Search for the cell housing the specified text and yield its [X, Y] center coordinate. 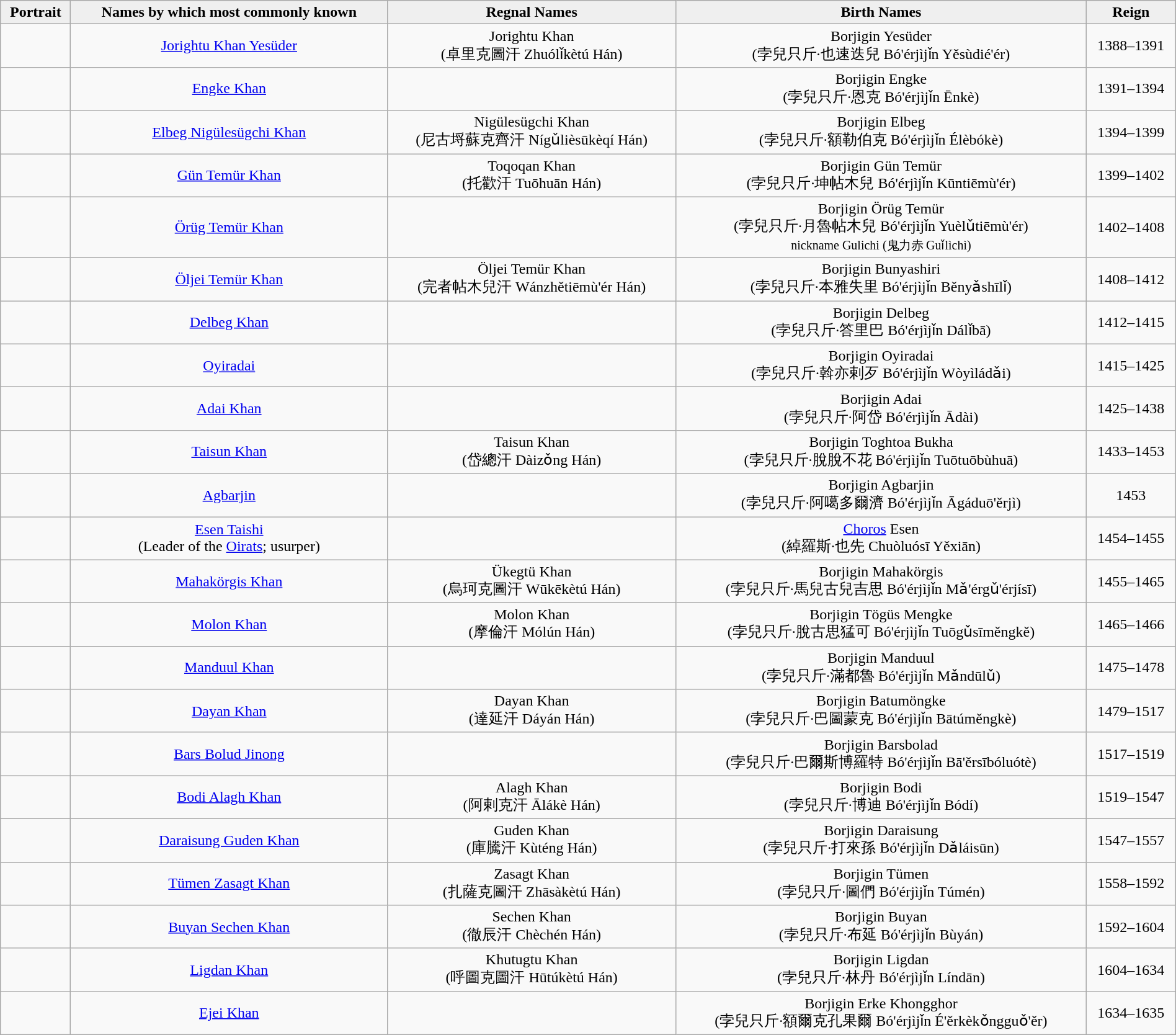
1388–1391 [1131, 46]
Borjigin Adai(孛兒只斤·阿岱 Bó'érjìjǐn Ādài) [881, 409]
1454–1455 [1131, 538]
Buyan Sechen Khan [229, 927]
1412–1415 [1131, 323]
Names by which most commonly known [229, 12]
1453 [1131, 495]
Jorightu Khan Yesüder [229, 46]
1408–1412 [1131, 279]
1425–1438 [1131, 409]
Agbarjin [229, 495]
Mahakörgis Khan [229, 581]
Borjigin Agbarjin(孛兒只斤·阿噶多爾濟 Bó'érjìjǐn Āgáduō'ěrjì) [881, 495]
1519–1547 [1131, 797]
Ükegtü Khan(烏珂克圖汗 Wūkēkètú Hán) [532, 581]
1415–1425 [1131, 365]
Borjigin Elbeg(孛兒只斤·額勒伯克 Bó'érjìjǐn Élèbókè) [881, 132]
Ejei Khan [229, 1013]
Guden Khan(庫騰汗 Kùténg Hán) [532, 840]
Gün Temür Khan [229, 176]
Sechen Khan(徹辰汗 Chèchén Hán) [532, 927]
Borjigin Toghtoa Bukha(孛兒只斤·脫脫不花 Bó'érjìjǐn Tuōtuōbùhuā) [881, 452]
Borjigin Bodi(孛兒只斤·博迪 Bó'érjìjǐn Bódí) [881, 797]
Portrait [36, 12]
Borjigin Bunyashiri(孛兒只斤·本雅失里 Bó'érjìjǐn Běnyǎshīlǐ) [881, 279]
Borjigin Manduul(孛兒只斤·滿都魯 Bó'érjìjǐn Mǎndūlǔ) [881, 668]
Alagh Khan(阿剌克汗 Ālákè Hán) [532, 797]
Borjigin Ligdan(孛兒只斤·林丹 Bó'érjìjǐn Líndān) [881, 970]
Toqoqan Khan(托歡汗 Tuōhuān Hán) [532, 176]
Borjigin Barsbolad(孛兒只斤·巴爾斯博羅特 Bó'érjìjǐn Bā'ěrsībóluótè) [881, 754]
Borjigin Buyan(孛兒只斤·布延 Bó'érjìjǐn Bùyán) [881, 927]
Adai Khan [229, 409]
1604–1634 [1131, 970]
Oyiradai [229, 365]
Borjigin Örüg Temür(孛兒只斤·月魯帖木兒 Bó'érjìjǐn Yuèlǔtiēmù'ér) nickname Gulichi (鬼力赤 Guǐlìchì) [881, 227]
1402–1408 [1131, 227]
Khutugtu Khan(呼圖克圖汗 Hūtúkètú Hán) [532, 970]
Jorightu Khan(卓里克圖汗 Zhuólǐkètú Hán) [532, 46]
1399–1402 [1131, 176]
Borjigin Delbeg(孛兒只斤·答里巴 Bó'érjìjǐn Dálǐbā) [881, 323]
1475–1478 [1131, 668]
1394–1399 [1131, 132]
Tümen Zasagt Khan [229, 884]
1558–1592 [1131, 884]
Molon Khan(摩倫汗 Mólún Hán) [532, 625]
1455–1465 [1131, 581]
Öljei Temür Khan(完者帖木兒汗 Wánzhětiēmù'ér Hán) [532, 279]
Taisun Khan(岱總汗 Dàizǒng Hán) [532, 452]
Daraisung Guden Khan [229, 840]
1517–1519 [1131, 754]
Nigülesügchi Khan(尼古埒蘇克齊汗 Nígǔlièsūkèqí Hán) [532, 132]
1547–1557 [1131, 840]
Bars Bolud Jinong [229, 754]
1479–1517 [1131, 711]
Borjigin Erke Khongghor(孛兒只斤·額爾克孔果爾 Bó'érjìjǐn É'ěrkèkǒngguǒ'ěr) [881, 1013]
Delbeg Khan [229, 323]
1634–1635 [1131, 1013]
1433–1453 [1131, 452]
1592–1604 [1131, 927]
Borjigin Engke(孛兒只斤·恩克 Bó'érjìjǐn Ēnkè) [881, 89]
Taisun Khan [229, 452]
Borjigin Yesüder(孛兒只斤·也速迭兒 Bó'érjìjǐn Yěsùdié'ér) [881, 46]
Öljei Temür Khan [229, 279]
Borjigin Daraisung(孛兒只斤·打來孫 Bó'érjìjǐn Dǎláisūn) [881, 840]
1465–1466 [1131, 625]
Borjigin Tögüs Mengke(孛兒只斤·脫古思猛可 Bó'érjìjǐn Tuōgǔsīměngkě) [881, 625]
Bodi Alagh Khan [229, 797]
Birth Names [881, 12]
Borjigin Mahakörgis(孛兒只斤·馬兒古兒吉思 Bó'érjìjǐn Mǎ'érgǔ'érjísī) [881, 581]
Molon Khan [229, 625]
Reign [1131, 12]
Borjigin Oyiradai(孛兒只斤·斡亦剌歹 Bó'érjìjǐn Wòyìládǎi) [881, 365]
1391–1394 [1131, 89]
Elbeg Nigülesügchi Khan [229, 132]
Dayan Khan(達延汗 Dáyán Hán) [532, 711]
Dayan Khan [229, 711]
Örüg Temür Khan [229, 227]
Ligdan Khan [229, 970]
Manduul Khan [229, 668]
Borjigin Tümen(孛兒只斤·圖們 Bó'érjìjǐn Túmén) [881, 884]
Borjigin Gün Temür(孛兒只斤·坤帖木兒 Bó'érjìjǐn Kūntiēmù'ér) [881, 176]
Engke Khan [229, 89]
Regnal Names [532, 12]
Choros Esen(綽羅斯·也先 Chuòluósī Yěxiān) [881, 538]
Esen Taishi(Leader of the Oirats; usurper) [229, 538]
Borjigin Batumöngke(孛兒只斤·巴圖蒙克 Bó'érjìjǐn Bātúměngkè) [881, 711]
Zasagt Khan(扎薩克圖汗 Zhāsàkètú Hán) [532, 884]
